Locate the cell with the specified text and output its [x, y] center coordinate. 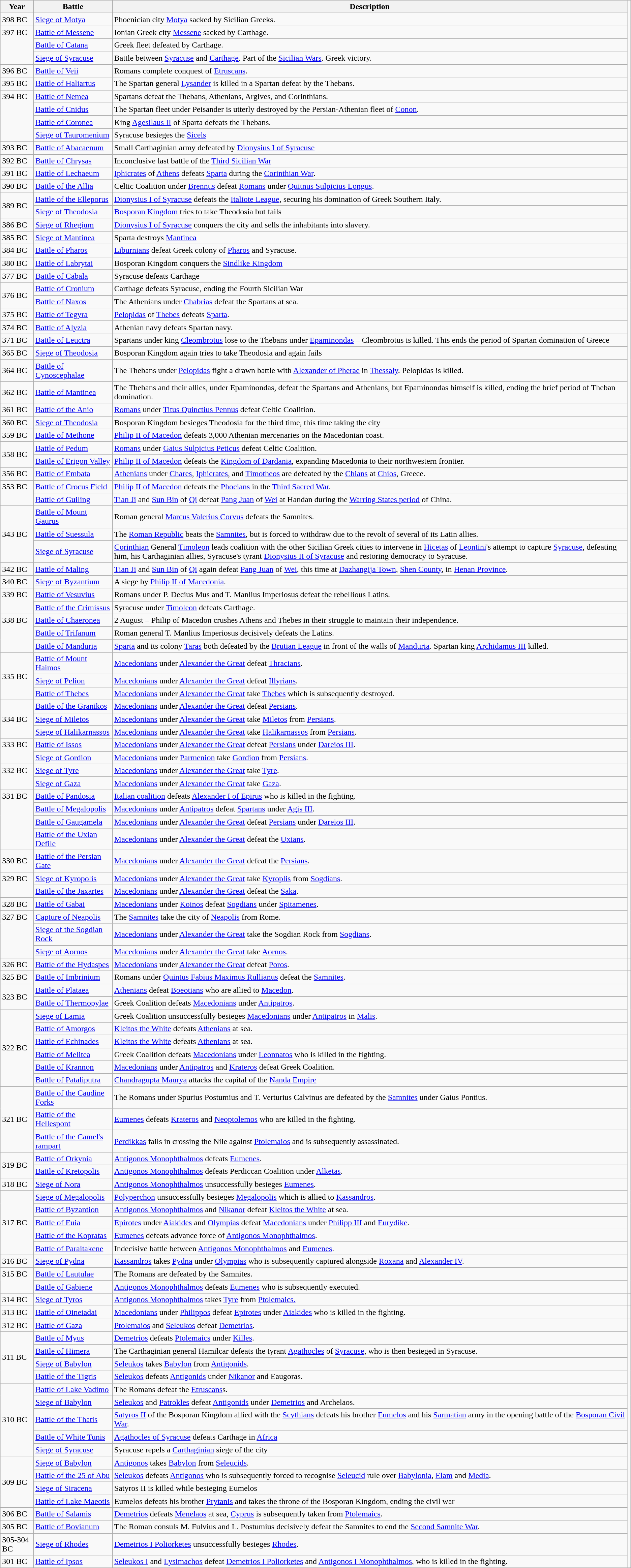
Siege of Rhodes [73, 1544]
Seleukos defeats Antigonos who is subsequently forced to recognise Seleucid rule over Babylonia, Elam and Media. [369, 1475]
Battle of Mantinea [73, 392]
Battle of Maling [73, 569]
Battle of the Persian Gate [73, 861]
Bosporan Kingdom tries to take Theodosia but fails [369, 212]
Battle of Himera [73, 1351]
Battle of Abacaenum [73, 148]
Macedonians under Alexander the Great defeat Poros. [369, 964]
Polyperchon unsuccessfully besieges Megalopolis which is allied to Kassandros. [369, 1197]
Battle of Erigon Valley [73, 461]
Battle of Mount Gaurus [73, 517]
Capture of Neapolis [73, 917]
335 BC [17, 676]
Antigonos Monophthalmos and Nikanor defeat Kleitos the White at sea. [369, 1210]
328 BC [17, 904]
Battle of Paraitakene [73, 1248]
Battle of Issos [73, 745]
334 BC [17, 719]
Battle of the Hydaspes [73, 964]
364 BC [17, 370]
Battle of the 25 of Abu [73, 1475]
Battle of Krannon [73, 1067]
Athenian navy defeats Spartan navy. [369, 327]
Battle of Catana [73, 45]
Battle of Gaza [73, 1325]
The Spartan fleet under Peisander is utterly destroyed by the Persian-Athenian fleet of Conon. [369, 109]
Siege of Pydna [73, 1261]
Demetrios I Poliorketes unsuccessfully besieges Rhodes. [369, 1544]
Greek fleet defeated by Carthage. [369, 45]
Ptolemaios and Seleukos defeat Demetrios. [369, 1325]
Eumenes defeats advance force of Antigonos Monophthalmos. [369, 1235]
Siege of Tyre [73, 770]
Battle of Chrysas [73, 161]
311 BC [17, 1357]
Battle of Trifanum [73, 633]
Battle of Pharos [73, 250]
Antigonos Monophthalmos takes Tyre from Ptolemaics. [369, 1300]
392 BC [17, 161]
Liburnians defeat Greek colony of Pharos and Syracuse. [369, 250]
The Romans are defeated by the Samnites. [369, 1274]
Battle of Tegyra [73, 314]
Perdikkas fails in crossing the Nile against Ptolemaios and is subsequently assassinated. [369, 1141]
Romans under Gaius Sulpicius Peticus defeat Celtic Coalition. [369, 448]
Philip II of Macedon defeats the Kingdom of Dardania, expanding Macedonia to their northwestern frontier. [369, 461]
319 BC [17, 1165]
Battle of the Caudine Forks [73, 1097]
Battle [73, 7]
Battle of Bovianum [73, 1527]
Siege of Byzantium [73, 582]
Eumenes defeats Krateros and Neoptolemos who are killed in the fighting. [369, 1119]
374 BC [17, 327]
Epirotes under Aiakides and Olympias defeat Macedonians under Philipp III and Eurydike. [369, 1223]
312 BC [17, 1325]
Syracuse under Timoleon defeats Carthage. [369, 608]
Battle of Myus [73, 1338]
Battle of the Anio [73, 410]
301 BC [17, 1562]
338 BC [17, 633]
Battle of the Tigris [73, 1377]
Greek Coalition defeats Macedonians under Leonnatos who is killed in the fighting. [369, 1054]
Year [17, 7]
Macedonians under Philippos defeat Epirotes under Aiakides who is killed in the fighting. [369, 1313]
343 BC [17, 534]
Athenians under Chares, Iphicrates, and Timotheos are defeated by the Chians at Chios, Greece. [369, 474]
325 BC [17, 977]
Battle of Gaugamela [73, 822]
Battle of the Uxian Defile [73, 839]
380 BC [17, 263]
Antigonos Monophthalmos defeats Eumenes. [369, 1159]
393 BC [17, 148]
Siege of Aornos [73, 952]
Seleukos and Patrokles defeat Antigonids under Demetrios and Archelaos. [369, 1402]
Spartans under king Cleombrotus lose to the Thebans under Epaminondas – Cleombrotus is killed. This ends the period of Spartan domination of Greece [369, 340]
Battle of White Tunis [73, 1437]
Macedonians under Parmenion take Gordion from Persians. [369, 758]
Roman general T. Manlius Imperiosus decisively defeats the Latins. [369, 633]
Seleukos defeats Antigonids under Nikanor and Eaugoras. [369, 1377]
Greek Coalition unsuccessfully besieges Macedonians under Antipatros in Malis. [369, 1016]
Macedonians under Alexander the Great defeat Thracians. [369, 663]
Siege of Lamia [73, 1016]
Philip II of Macedon defeats 3,000 Athenian mercenaries on the Macedonian coast. [369, 435]
Small Carthaginian army defeated by Dionysius I of Syracuse [369, 148]
Athenians defeat Boeotians who are allied to Macedon. [369, 990]
318 BC [17, 1184]
375 BC [17, 314]
389 BC [17, 206]
Battle of Pataliputra [73, 1080]
Agathocles of Syracuse defeats Carthage in Africa [369, 1437]
394 BC [17, 116]
353 BC [17, 493]
Battle of Plataea [73, 990]
Tian Ji and Sun Bin of Qi defeat Pang Juan of Wei at Handan during the Warring States period of China. [369, 499]
Macedonians under Alexander the Great defeat the Persians. [369, 861]
361 BC [17, 410]
Battle of Alyzia [73, 327]
Chandragupta Maurya attacks the capital of the Nanda Empire [369, 1080]
339 BC [17, 601]
Macedonians under Alexander the Great take Tyre. [369, 770]
327 BC [17, 934]
329 BC [17, 885]
The Romans under Spurius Postumius and T. Verturius Calvinus are defeated by the Samnites under Gaius Pontius. [369, 1097]
Battle of Suessula [73, 534]
The Carthaginian general Hamilcar defeats the tyrant Agathocles of Syracuse, who is then besieged in Syracuse. [369, 1351]
Battle of Ipsos [73, 1562]
The Roman Republic beats the Samnites, but is forced to withdraw due to the revolt of several of its Latin allies. [369, 534]
315 BC [17, 1280]
Sparta destroys Mantinea [369, 238]
Siege of Gaza [73, 783]
A siege by Philip II of Macedonia. [369, 582]
Battle of Echinades [73, 1041]
Macedonians under Alexander the Great defeat the Uxians. [369, 839]
Macedonians under Alexander the Great take Thebes which is subsequently destroyed. [369, 694]
Battle of Cronium [73, 289]
Antigonos takes Babylon from Seleucids. [369, 1463]
330 BC [17, 861]
Battle of Leuctra [73, 340]
Romans under Quintus Fabius Maximus Rullianus defeat the Samnites. [369, 977]
Battle of the Granikos [73, 706]
356 BC [17, 474]
331 BC [17, 820]
Battle of Pandosia [73, 796]
397 BC [17, 45]
Siege of Halikarnassos [73, 732]
Battle of Megalopolis [73, 809]
Syracuse repels a Carthaginian siege of the city [369, 1450]
Battle of Cnidus [73, 109]
Macedonians under Alexander the Great take the Sogdian Rock from Sogdians. [369, 934]
Romans under P. Decius Mus and T. Manlius Imperiosus defeat the rebellious Latins. [369, 594]
Bosporan Kingdom conquers the Sindlike Kingdom [369, 263]
Macedonians under Antipatros defeat Spartans under Agis III. [369, 809]
Siege of Miletos [73, 719]
360 BC [17, 423]
365 BC [17, 353]
342 BC [17, 569]
Siege of the Sogdian Rock [73, 934]
Siege of Pelion [73, 681]
Celtic Coalition under Brennus defeat Romans under Quitnus Sulpicius Longus. [369, 186]
Battle of Byzantion [73, 1210]
306 BC [17, 1514]
Siege of Gordion [73, 758]
Phoenician city Motya sacked by Sicilian Greeks. [369, 20]
Italian coalition defeats Alexander I of Epirus who is killed in the fighting. [369, 796]
Battle of Euia [73, 1223]
Syracuse besieges the Sicels [369, 135]
Battle of the Jaxartes [73, 891]
Antigonos Monophthalmos defeats Perdiccan Coalition under Alketas. [369, 1171]
Macedonians under Antipatros and Krateros defeat Greek Coalition. [369, 1067]
The Romans defeat the Etruscanss. [369, 1389]
305-304 BC [17, 1544]
326 BC [17, 964]
Roman general Marcus Valerius Corvus defeats the Samnites. [369, 517]
Battle of Haliartus [73, 84]
Siege of Tauromenium [73, 135]
The Roman consuls M. Fulvius and L. Postumius decisively defeat the Samnites to end the Second Samnite War. [369, 1527]
Macedonians under Alexander the Great defeat the Saka. [369, 891]
Battle of the Allia [73, 186]
377 BC [17, 276]
Description [369, 7]
Macedonians under Alexander the Great take Gaza. [369, 783]
Battle of Thebes [73, 694]
Antigonos Monophthalmos unsuccessfully besieges Eumenes. [369, 1184]
Battle of Coronea [73, 122]
Ionian Greek city Messene sacked by Carthage. [369, 32]
Satyros II is killed while besieging Eumelos [369, 1488]
Sparta and its colony Taras both defeated by the Brutian League in front of the walls of Manduria. Spartan king Archidamus III killed. [369, 646]
Carthage defeats Syracuse, ending the Fourth Sicilian War [369, 289]
398 BC [17, 20]
Battle of Gabai [73, 904]
Battle of Veii [73, 71]
305 BC [17, 1527]
Romans under Titus Quinctius Pennus defeat Celtic Coalition. [369, 410]
Inconclusive last battle of the Third Sicilian War [369, 161]
Romans complete conquest of Etruscans. [369, 71]
386 BC [17, 225]
359 BC [17, 435]
Iphicrates of Athens defeats Sparta during the Corinthian War. [369, 174]
Siege of Siracena [73, 1488]
Battle of Salamis [73, 1514]
332 BC [17, 777]
Battle of the Elleporus [73, 199]
Eumelos defeats his brother Prytanis and takes the throne of the Bosporan Kingdom, ending the civil war [369, 1501]
323 BC [17, 996]
396 BC [17, 71]
Battle of the Thatis [73, 1419]
Philip II of Macedon defeats the Phocians in the Third Sacred War. [369, 487]
Battle between Syracuse and Carthage. Part of the Sicilian Wars. Greek victory. [369, 58]
Siege of Rhegium [73, 225]
Battle of Labrytai [73, 263]
Battle of Embata [73, 474]
Dionysius I of Syracuse conquers the city and sells the inhabitants into slavery. [369, 225]
Battle of Thermopylae [73, 1003]
Siege of Megalopolis [73, 1197]
391 BC [17, 174]
Spartans defeat the Thebans, Athenians, Argives, and Corinthians. [369, 96]
Dionysius I of Syracuse defeats the Italiote League, securing his domination of Greek Southern Italy. [369, 199]
Battle of Nemea [73, 96]
Battle of Crocus Field [73, 487]
Battle of Lake Maeotis [73, 1501]
Siege of Nora [73, 1184]
Battle of Messene [73, 32]
Battle of Chaeronea [73, 620]
Macedonians under Koinos defeat Sogdians under Spitamenes. [369, 904]
Battle of Methone [73, 435]
Battle of the Camel's rampart [73, 1141]
Battle of Imbrinium [73, 977]
Battle of Gabiene [73, 1287]
King Agesilaus II of Sparta defeats the Thebans. [369, 122]
317 BC [17, 1223]
358 BC [17, 455]
Macedonians under Alexander the Great defeat Persians. [369, 706]
310 BC [17, 1419]
Siege of Tyros [73, 1300]
340 BC [17, 582]
Siege of Motya [73, 20]
Bosporan Kingdom besieges Theodosia for the third time, this time taking the city [369, 423]
The Samnites take the city of Neapolis from Rome. [369, 917]
Demetrios defeats Menelaos at sea, Cyprus is subsequently taken from Ptolemaics. [369, 1514]
Macedonians under Alexander the Great take Kyroplis from Sogdians. [369, 879]
Battle of the Kopratas [73, 1235]
314 BC [17, 1300]
321 BC [17, 1119]
Battle of Lechaeum [73, 174]
Macedonians under Alexander the Great take Miletos from Persians. [369, 719]
Battle of Pedum [73, 448]
Battle of Oineiadai [73, 1313]
376 BC [17, 295]
Siege of Mantinea [73, 238]
Battle of Melitea [73, 1054]
395 BC [17, 84]
316 BC [17, 1261]
2 August – Philip of Macedon crushes Athens and Thebes in their struggle to maintain their independence. [369, 620]
Macedonians under Alexander the Great defeat Illyrians. [369, 681]
Battle of Cynoscephalae [73, 370]
Macedonians under Alexander the Great take Aornos. [369, 952]
Siege of Kyropolis [73, 879]
Battle of the Hellespont [73, 1119]
Battle of Lautulae [73, 1274]
Indecisive battle between Antigonos Monophthalmos and Eumenes. [369, 1248]
The Spartan general Lysander is killed in a Spartan defeat by the Thebans. [369, 84]
Battle of Lake Vadimo [73, 1389]
Battle of Naxos [73, 302]
Syracuse defeats Carthage [369, 276]
The Thebans under Pelopidas fight a drawn battle with Alexander of Pherae in Thessaly. Pelopidas is killed. [369, 370]
Battle of Orkynia [73, 1159]
Antigonos Monophthalmos defeats Eumenes who is subsequently executed. [369, 1287]
Battle of Mount Haimos [73, 663]
Bosporan Kingdom again tries to take Theodosia and again fails [369, 353]
Seleukos I and Lysimachos defeat Demetrios I Poliorketes and Antigonos I Monophthalmos, who is killed in the fighting. [369, 1562]
371 BC [17, 340]
The Athenians under Chabrias defeat the Spartans at sea. [369, 302]
390 BC [17, 186]
313 BC [17, 1313]
Macedonians under Alexander the Great take Halikarnassos from Persians. [369, 732]
Battle of Kretopolis [73, 1171]
Battle of Amorgos [73, 1028]
385 BC [17, 238]
Kassandros takes Pydna under Olympias who is subsequently captured alongside Roxana and Alexander IV. [369, 1261]
322 BC [17, 1048]
Demetrios defeats Ptolemaics under Killes. [369, 1338]
Battle of Guiling [73, 499]
362 BC [17, 392]
Battle of the Crimissus [73, 608]
Seleukos takes Babylon from Antigonids. [369, 1364]
Tian Ji and Sun Bin of Qi again defeat Pang Juan of Wei, this time at Dazhangija Town, Shen County, in Henan Province. [369, 569]
384 BC [17, 250]
Battle of Cabala [73, 276]
Battle of Manduria [73, 646]
333 BC [17, 751]
309 BC [17, 1482]
Battle of Vesuvius [73, 594]
Pelopidas of Thebes defeats Sparta. [369, 314]
Greek Coalition defeats Macedonians under Antipatros. [369, 1003]
